For the text-containing cell, return its midpoint in [x, y] coordinate format. 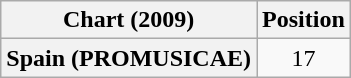
Position [304, 20]
Spain (PROMUSICAE) [129, 58]
17 [304, 58]
Chart (2009) [129, 20]
